Determine the [X, Y] coordinate at the center of the cell enclosing the given text.  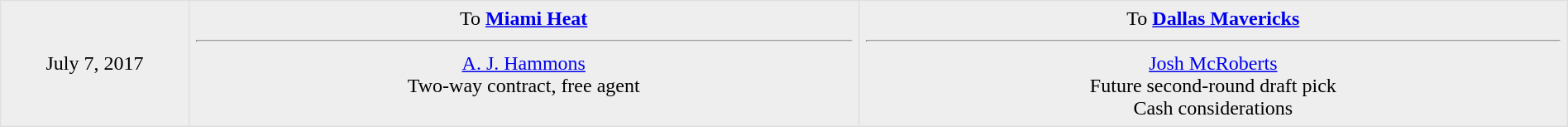
To Miami HeatA. J. HammonsTwo-way contract, free agent [523, 64]
To Dallas MavericksJosh McRobertsFuture second-round draft pickCash considerations [1212, 64]
July 7, 2017 [94, 64]
